Output the [X, Y] coordinate of the center of the cell containing the given text.  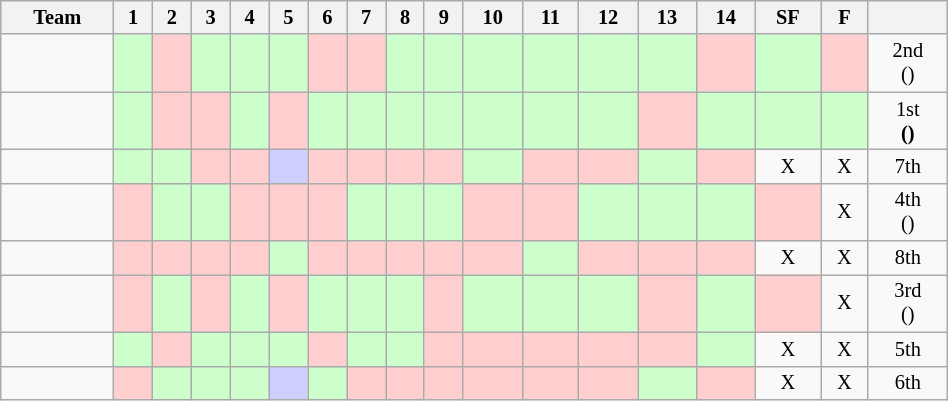
1st() [908, 121]
3rd() [908, 303]
7th [908, 166]
8th [908, 258]
5th [908, 349]
6th [908, 383]
4 [250, 17]
2 [172, 17]
Team [58, 17]
2nd() [908, 63]
8 [406, 17]
1 [134, 17]
5 [288, 17]
3 [210, 17]
14 [726, 17]
6 [328, 17]
SF [788, 17]
12 [608, 17]
9 [444, 17]
11 [550, 17]
F [845, 17]
10 [492, 17]
4th() [908, 212]
13 [668, 17]
7 [366, 17]
